Extract the [X, Y] coordinate from the center of the cell holding the provided text.  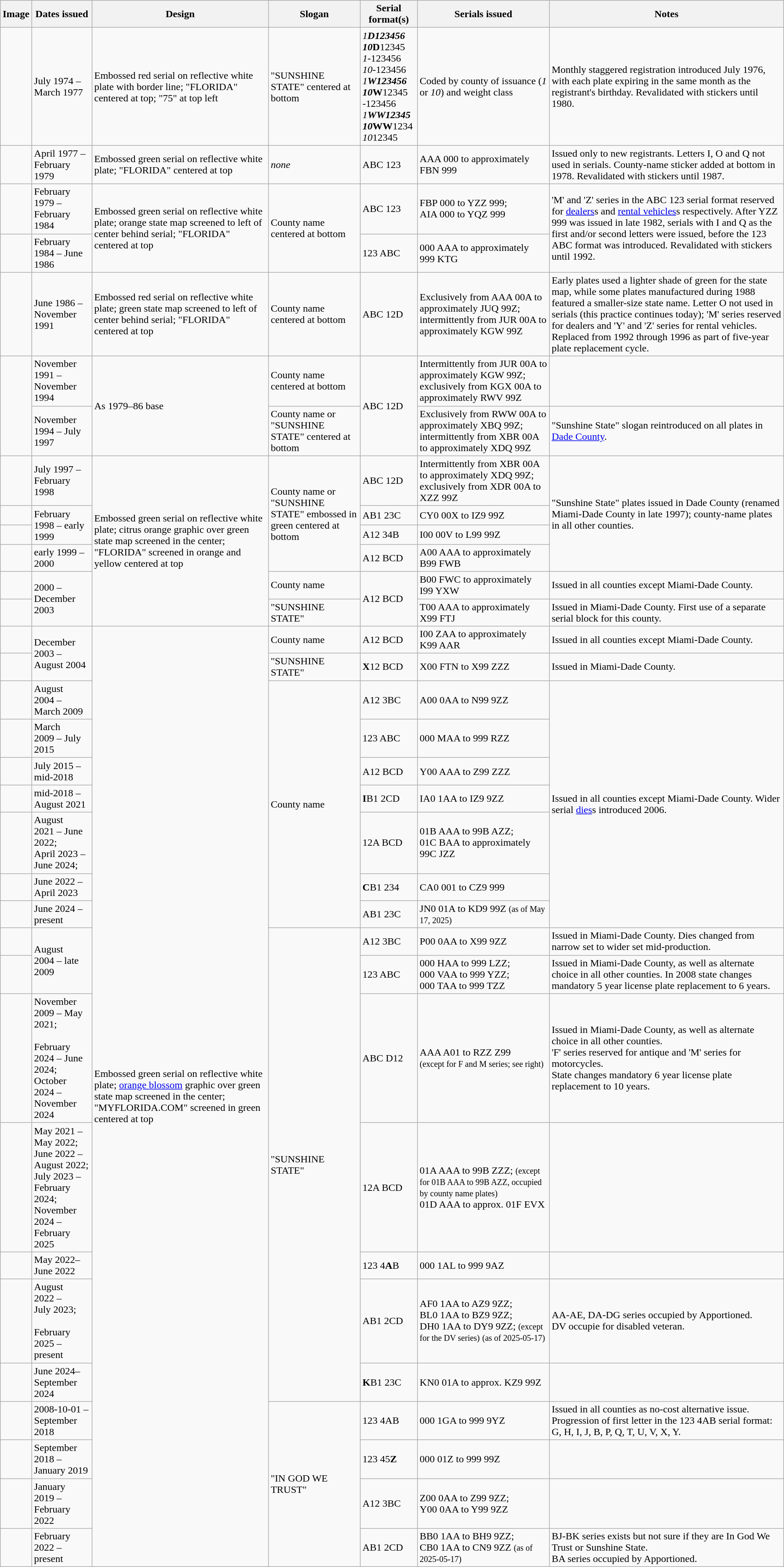
Notes [667, 14]
Issued in Miami-Dade County. First use of a separate serial block for this county. [667, 612]
Design [180, 14]
County name or "SUNSHINE STATE" embossed in green centered at bottom [314, 514]
Issued in all counties except Miami-Dade County. Wider serial diess introduced 2006. [667, 804]
As 1979–86 base [180, 406]
"Sunshine State" slogan reintroduced on all plates in Dade County. [667, 431]
June 2024 – present [62, 914]
P00 0AA to X99 9ZZ [483, 942]
August 2004 – March 2009 [62, 700]
000 1AL to 999 9AZ [483, 1265]
Y00 AAA to Z99 ZZZ [483, 772]
Intermittently from XBR 00A to approximately XDQ 99Z; exclusively from XDR 00A to XZZ 99Z [483, 481]
none [314, 165]
July 1997 – February 1998 [62, 481]
BB0 1AA to BH9 9ZZ;CB0 1AA to CN9 9ZZ (as of 2025-05-17) [483, 1548]
December 2003 – August 2004 [62, 653]
1D12345610D123451-12345610-1234561W12345610W12345-1234561WW1234510WW12341012345 [389, 86]
November 1994 – July1997 [62, 431]
AAA 000 to approximately FBN 999 [483, 165]
AA-AE, DA-DG series occupied by Apportioned.DV occupie for disabled veteran. [667, 1321]
CA0 001 to CZ9 999 [483, 887]
I00 00V to L99 99Z [483, 534]
X00 FTN to X99 ZZZ [483, 667]
Issued in Miami-Dade County. [667, 667]
I00 ZAA to approximately K99 AAR [483, 640]
August 2022 –July 2023;February 2025 –present [62, 1321]
000 AAA to approximately 999 KTG [483, 253]
"SUNSHINE STATE" centered at bottom [314, 86]
Serials issued [483, 14]
Image [16, 14]
June 2022 – April 2023 [62, 887]
Exclusively from RWW 00A to approximately XBQ 99Z; intermittently from XBR 00A to approximately XDQ 99Z [483, 431]
February 1979 – February 1984 [62, 209]
000 01Z to 999 99Z [483, 1459]
Dates issued [62, 14]
February 2022 –present [62, 1548]
2008-10-01 – September 2018 [62, 1421]
June 2024–September 2024 [62, 1382]
CY0 00X to IZ9 99Z [483, 515]
B00 FWC to approximately I99 YXW [483, 585]
early 1999 – 2000 [62, 558]
Slogan [314, 14]
Embossed green serial on reflective white plate; "FLORIDA" centered at top [180, 165]
"Sunshine State" plates issued in Dade County (renamed Miami-Dade County in late 1997); county-name plates in all other counties. [667, 514]
Embossed green serial on reflective white plate; orange state map screened to left of center behind serial; "FLORIDA" centered at top [180, 228]
BJ-BK series exists but not sure if they are In God We Trust or Sunshine State.BA series occupied by Apportioned. [667, 1548]
ABC D12 [389, 1058]
A12 34B [389, 534]
000 MAA to 999 RZZ [483, 738]
Exclusively from AAA 00A to approximately JUQ 99Z; intermittently from JUR 00A to approximately KGW 99Z [483, 314]
AF0 1AA to AZ9 9ZZ;BL0 1AA to BZ9 9ZZ;DH0 1AA to DY9 9ZZ; (except for the DV series) (as of 2025-05-17) [483, 1321]
000 1GA to 999 9YZ [483, 1421]
IA0 1AA to IZ9 9ZZ [483, 798]
mid-2018 –August 2021 [62, 798]
August 2004 – late2009 [62, 961]
Issued in all counties as no-cost alternative issue. Progression of first letter in the 123 4AB serial format: G, H, I, J, B, P, Q, T, U, V, X, Y. [667, 1421]
Embossed red serial on reflective white plate with border line; "FLORIDA" centered at top; "75" at top left [180, 86]
CB1 234 [389, 887]
KN0 01A to approx. KZ9 99Z [483, 1382]
2000 – December 2003 [62, 599]
Z00 0AA to Z99 9ZZ; Y00 0AA to Y99 9ZZ [483, 1504]
A00 0AA to N99 9ZZ [483, 700]
February 1998 – early 1999 [62, 525]
July 1974 – March 1977 [62, 86]
County name or "SUNSHINE STATE" centered at bottom [314, 431]
IB1 2CD [389, 798]
Serial format(s) [389, 14]
01A AAA to 99B ZZZ; (except for 01B AAA to 99B AZZ, occupied by county name plates)01D AAA to approx. 01F EVX [483, 1187]
May 2022–June 2022 [62, 1265]
01B AAA to 99B AZZ;01C BAA to approximately 99C JZZ [483, 843]
January 2019 –February 2022 [62, 1504]
Coded by county of issuance (1 or 10) and weight class [483, 86]
March 2009 – July2015 [62, 738]
X12 BCD [389, 667]
"IN GOD WE TRUST" [314, 1484]
August 2021 – June 2022;April 2023 – June 2024; [62, 843]
November 2009 – May 2021;February 2024 – June 2024; October 2024 – November 2024 [62, 1058]
T00 AAA to approximately X99 FTJ [483, 612]
Issued in Miami-Dade County. Dies changed from narrow set to wider set mid-production. [667, 942]
June 1986 – November 1991 [62, 314]
JN0 01A to KD9 99Z (as of May 17, 2025) [483, 914]
FBP 000 to YZZ 999;AIA 000 to YQZ 999 [483, 209]
A00 AAA to approximately B99 FWB [483, 558]
July 2015 – mid-2018 [62, 772]
AAA A01 to RZZ Z99(except for F and M series; see right) [483, 1058]
April 1977 – February 1979 [62, 165]
Intermittently from JUR 00A to approximately KGW 99Z; exclusively from KGX 00A to approximately RWV 99Z [483, 381]
May 2021 – May 2022;June 2022 –August 2022;July 2023 – February 2024; November 2024 – February 2025 [62, 1187]
123 45Z [389, 1459]
Embossed red serial on reflective white plate; green state map screened to left of center behind serial; "FLORIDA" centered at top [180, 314]
KB1 23C [389, 1382]
February 1984 – June1986 [62, 253]
November 1991 – November 1994 [62, 381]
September 2018 –January 2019 [62, 1459]
000 HAA to 999 LZZ;000 VAA to 999 YZZ;000 TAA to 999 TZZ [483, 974]
